Extract the [x, y] coordinate from the center of the cell holding the provided text.  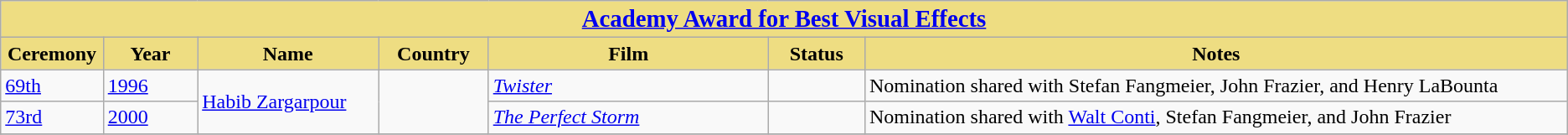
Notes [1216, 54]
Country [434, 54]
Ceremony [52, 54]
The Perfect Storm [628, 117]
73rd [52, 117]
2000 [150, 117]
1996 [150, 86]
Status [816, 54]
Year [150, 54]
69th [52, 86]
Nomination shared with Walt Conti, Stefan Fangmeier, and John Frazier [1216, 117]
Twister [628, 86]
Academy Award for Best Visual Effects [784, 19]
Nomination shared with Stefan Fangmeier, John Frazier, and Henry LaBounta [1216, 86]
Habib Zargarpour [288, 101]
Film [628, 54]
Name [288, 54]
